Extract the [X, Y] coordinate from the center of the cell holding the provided text.  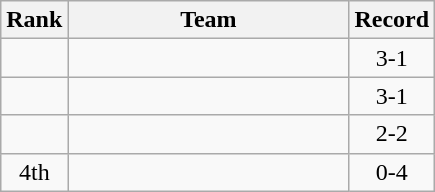
Rank [34, 20]
2-2 [392, 134]
Record [392, 20]
4th [34, 172]
Team [208, 20]
0-4 [392, 172]
